Return the [x, y] coordinate for the center point of the cell that contains the specified text.  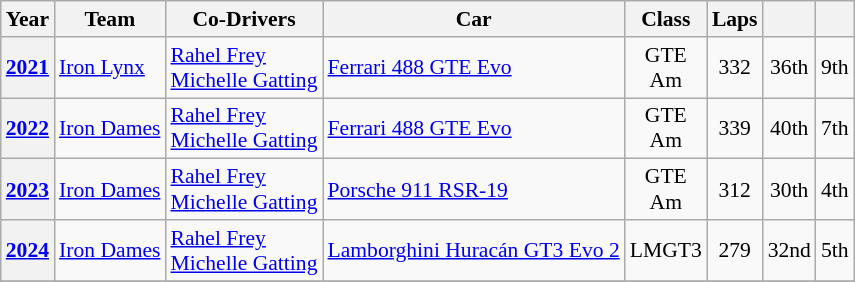
2021 [28, 68]
9th [835, 68]
Team [110, 19]
Laps [735, 19]
2022 [28, 128]
332 [735, 68]
Iron Lynx [110, 68]
32nd [790, 250]
Lamborghini Huracán GT3 Evo 2 [473, 250]
40th [790, 128]
Class [666, 19]
312 [735, 190]
2024 [28, 250]
4th [835, 190]
339 [735, 128]
Year [28, 19]
LMGT3 [666, 250]
30th [790, 190]
279 [735, 250]
Car [473, 19]
5th [835, 250]
Co-Drivers [244, 19]
36th [790, 68]
Porsche 911 RSR-19 [473, 190]
2023 [28, 190]
7th [835, 128]
